Find where the given text appears and provide that cell's center as (X, Y) coordinate. 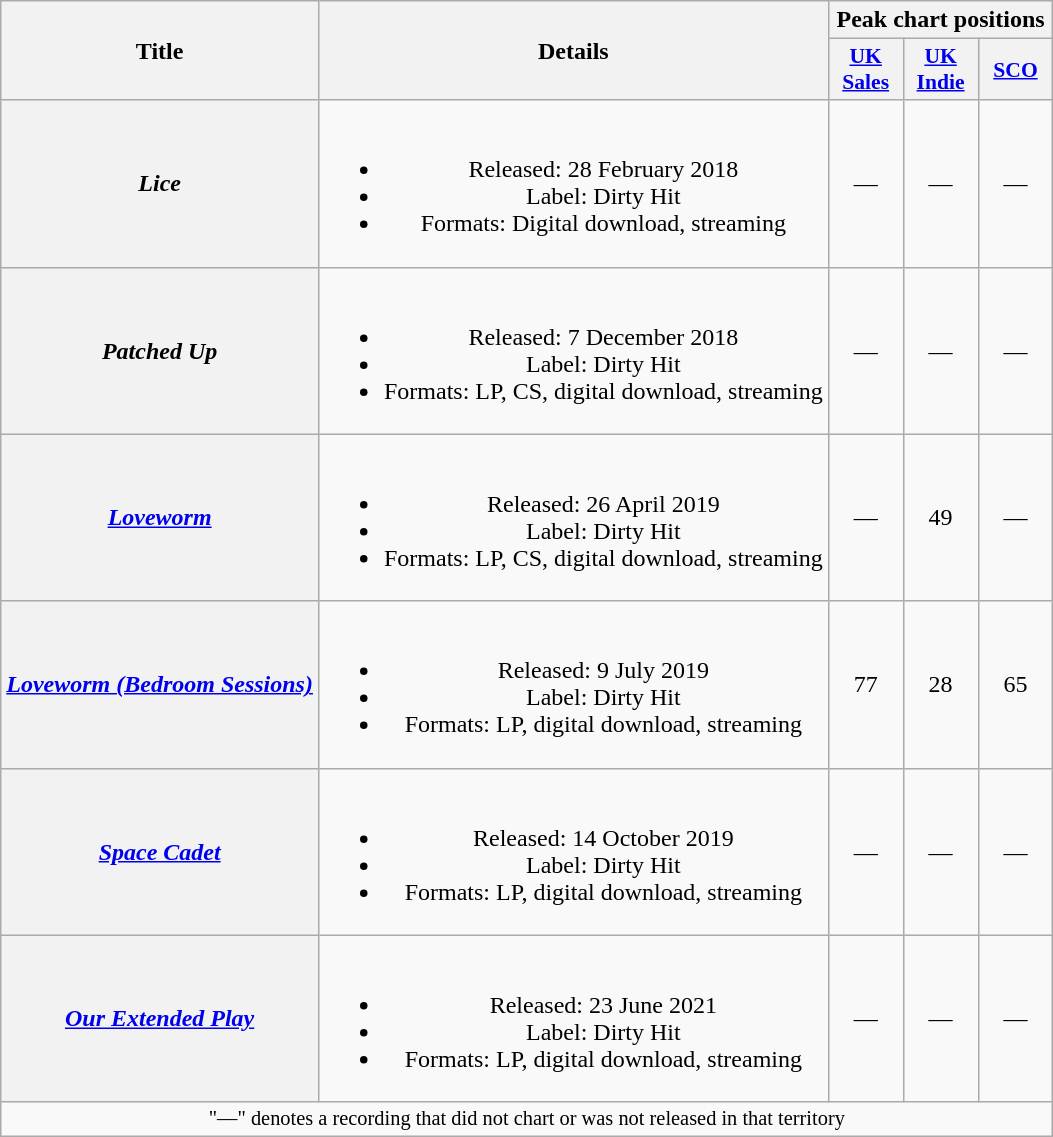
Space Cadet (160, 852)
77 (866, 684)
Lice (160, 184)
Released: 9 July 2019Label: Dirty HitFormats: LP, digital download, streaming (573, 684)
Details (573, 50)
65 (1016, 684)
28 (940, 684)
Released: 23 June 2021Label: Dirty HitFormats: LP, digital download, streaming (573, 1018)
Released: 7 December 2018Label: Dirty HitFormats: LP, CS, digital download, streaming (573, 350)
Loveworm (160, 518)
"—" denotes a recording that did not chart or was not released in that territory (527, 1119)
Loveworm (Bedroom Sessions) (160, 684)
UKSales (866, 70)
Released: 28 February 2018Label: Dirty HitFormats: Digital download, streaming (573, 184)
49 (940, 518)
Released: 26 April 2019Label: Dirty HitFormats: LP, CS, digital download, streaming (573, 518)
SCO (1016, 70)
Released: 14 October 2019Label: Dirty HitFormats: LP, digital download, streaming (573, 852)
UKIndie (940, 70)
Our Extended Play (160, 1018)
Peak chart positions (940, 20)
Patched Up (160, 350)
Title (160, 50)
